Determine the [X, Y] coordinate at the center of the cell enclosing the given text.  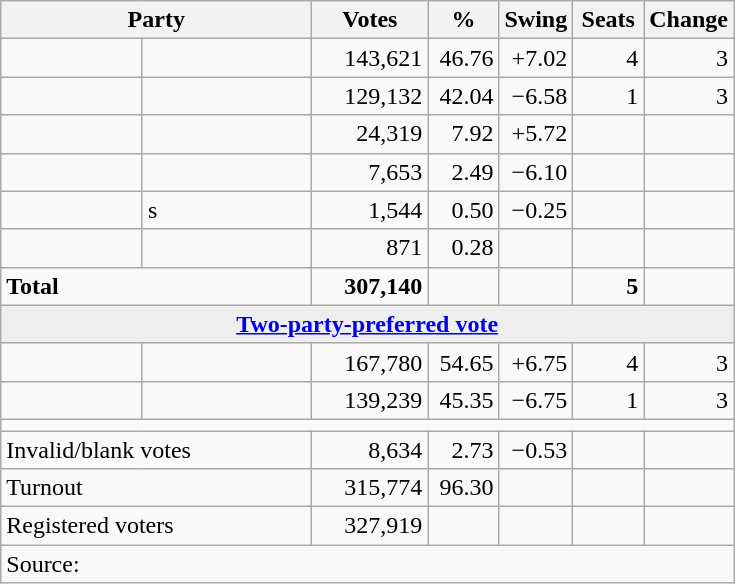
143,621 [370, 58]
54.65 [464, 362]
7.92 [464, 134]
871 [370, 248]
7,653 [370, 172]
Votes [370, 20]
307,140 [370, 286]
139,239 [370, 400]
+5.72 [536, 134]
167,780 [370, 362]
Invalid/blank votes [156, 449]
2.73 [464, 449]
315,774 [370, 488]
+7.02 [536, 58]
Registered voters [156, 526]
42.04 [464, 96]
Party [156, 20]
Seats [608, 20]
Total [156, 286]
% [464, 20]
129,132 [370, 96]
Two-party-preferred vote [368, 324]
+6.75 [536, 362]
−6.58 [536, 96]
0.28 [464, 248]
1,544 [370, 210]
24,319 [370, 134]
45.35 [464, 400]
−6.10 [536, 172]
Change [689, 20]
96.30 [464, 488]
0.50 [464, 210]
327,919 [370, 526]
Turnout [156, 488]
46.76 [464, 58]
−0.25 [536, 210]
8,634 [370, 449]
s [226, 210]
−6.75 [536, 400]
5 [608, 286]
Swing [536, 20]
−0.53 [536, 449]
2.49 [464, 172]
Source: [368, 564]
